Capture the cell that displays the provided text and extract its [X, Y] central coordinate. 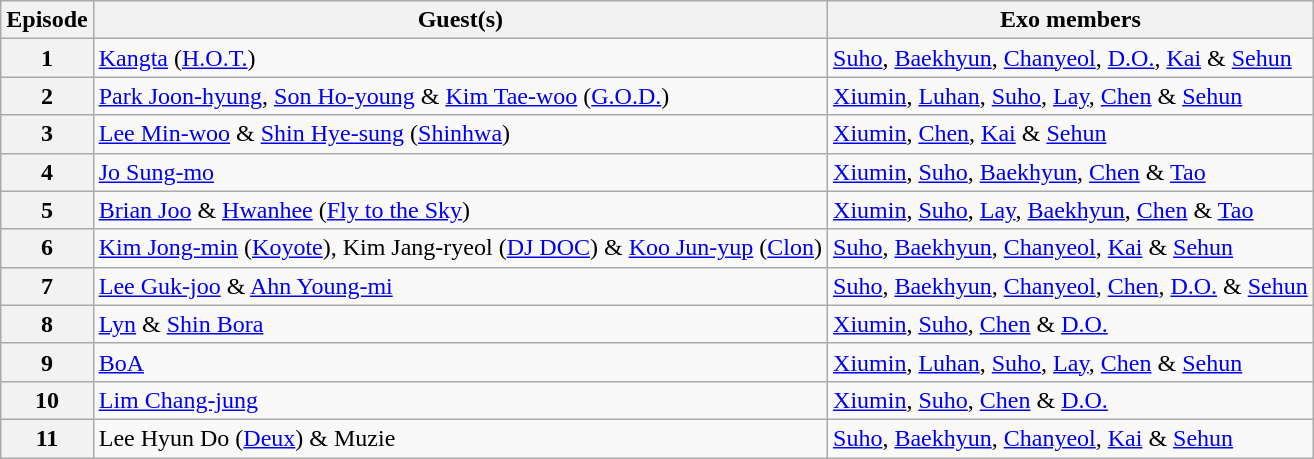
Guest(s) [460, 20]
Episode [47, 20]
9 [47, 362]
1 [47, 58]
2 [47, 96]
4 [47, 172]
Suho, Baekhyun, Chanyeol, Chen, D.O. & Sehun [1071, 286]
6 [47, 248]
8 [47, 324]
Jo Sung-mo [460, 172]
10 [47, 400]
Kangta (H.O.T.) [460, 58]
Kim Jong-min (Koyote), Kim Jang-ryeol (DJ DOC) & Koo Jun-yup (Clon) [460, 248]
Lee Min-woo & Shin Hye-sung (Shinhwa) [460, 134]
Xiumin, Suho, Lay, Baekhyun, Chen & Tao [1071, 210]
Xiumin, Suho, Baekhyun, Chen & Tao [1071, 172]
Suho, Baekhyun, Chanyeol, D.O., Kai & Sehun [1071, 58]
5 [47, 210]
3 [47, 134]
Park Joon-hyung, Son Ho-young & Kim Tae-woo (G.O.D.) [460, 96]
BoA [460, 362]
7 [47, 286]
Brian Joo & Hwanhee (Fly to the Sky) [460, 210]
Lee Guk-joo & Ahn Young-mi [460, 286]
Lim Chang-jung [460, 400]
Lee Hyun Do (Deux) & Muzie [460, 438]
Xiumin, Chen, Kai & Sehun [1071, 134]
Exo members [1071, 20]
Lyn & Shin Bora [460, 324]
11 [47, 438]
